Provide the [X, Y] coordinate of the cell's center where the given text is located.  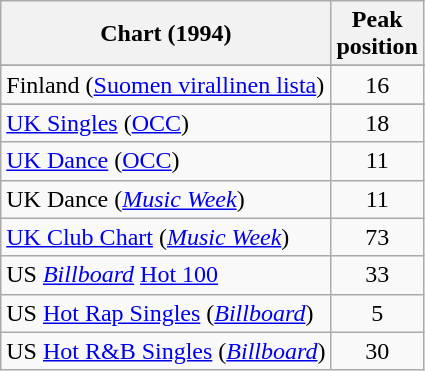
UK Singles (OCC) [166, 123]
30 [377, 351]
18 [377, 123]
UK Dance (OCC) [166, 161]
UK Club Chart (Music Week) [166, 237]
33 [377, 275]
5 [377, 313]
73 [377, 237]
Peakposition [377, 34]
US Hot R&B Singles (Billboard) [166, 351]
US Hot Rap Singles (Billboard) [166, 313]
Chart (1994) [166, 34]
16 [377, 85]
Finland (Suomen virallinen lista) [166, 85]
UK Dance (Music Week) [166, 199]
US Billboard Hot 100 [166, 275]
